Locate the cell with the specified text and output its [X, Y] center coordinate. 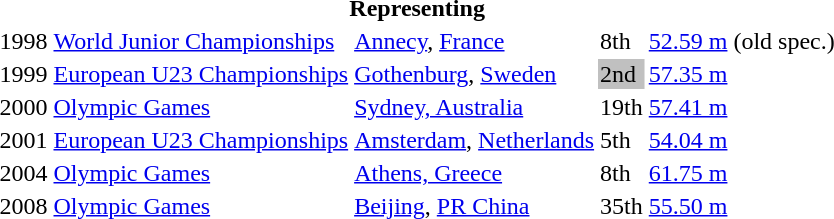
2nd [622, 74]
Amsterdam, Netherlands [474, 140]
Annecy, France [474, 41]
World Junior Championships [201, 41]
Sydney, Australia [474, 107]
19th [622, 107]
5th [622, 140]
Athens, Greece [474, 173]
Gothenburg, Sweden [474, 74]
